Identify which cell holds the provided text, then report its (x, y) central coordinate. 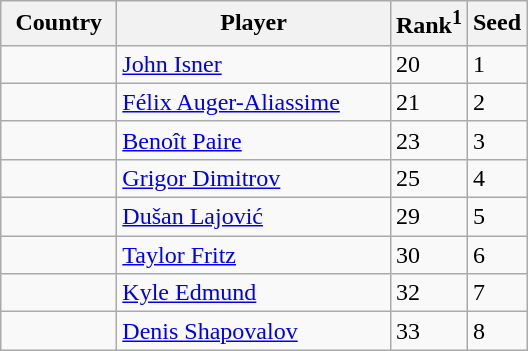
3 (496, 140)
Félix Auger-Aliassime (254, 102)
Rank1 (428, 24)
Grigor Dimitrov (254, 178)
Dušan Lajović (254, 217)
1 (496, 64)
Kyle Edmund (254, 293)
20 (428, 64)
21 (428, 102)
2 (496, 102)
John Isner (254, 64)
29 (428, 217)
Seed (496, 24)
32 (428, 293)
8 (496, 331)
Benoît Paire (254, 140)
30 (428, 255)
Country (59, 24)
Denis Shapovalov (254, 331)
Player (254, 24)
6 (496, 255)
5 (496, 217)
Taylor Fritz (254, 255)
23 (428, 140)
4 (496, 178)
33 (428, 331)
7 (496, 293)
25 (428, 178)
